For the text-containing cell, return its midpoint in [x, y] coordinate format. 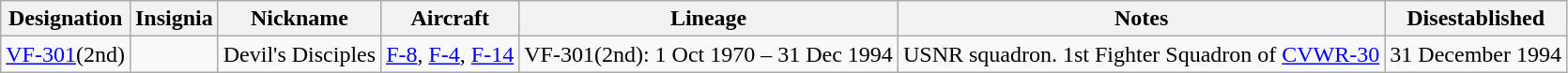
VF-301(2nd): 1 Oct 1970 – 31 Dec 1994 [709, 54]
Nickname [299, 19]
Designation [66, 19]
Aircraft [451, 19]
Notes [1141, 19]
Lineage [709, 19]
31 December 1994 [1476, 54]
VF-301(2nd) [66, 54]
F-8, F-4, F-14 [451, 54]
Disestablished [1476, 19]
USNR squadron. 1st Fighter Squadron of CVWR-30 [1141, 54]
Insignia [174, 19]
Devil's Disciples [299, 54]
